Extract the (X, Y) coordinate from the center of the cell holding the provided text.  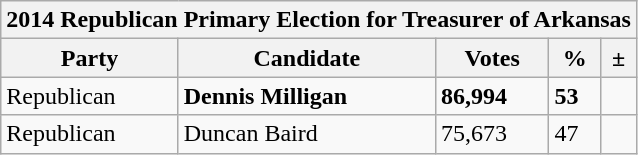
53 (575, 96)
2014 Republican Primary Election for Treasurer of Arkansas (319, 20)
Duncan Baird (306, 134)
% (575, 58)
86,994 (492, 96)
75,673 (492, 134)
Votes (492, 58)
Candidate (306, 58)
Dennis Milligan (306, 96)
47 (575, 134)
± (619, 58)
Party (90, 58)
